Find where the given text appears and provide that cell's center as [x, y] coordinate. 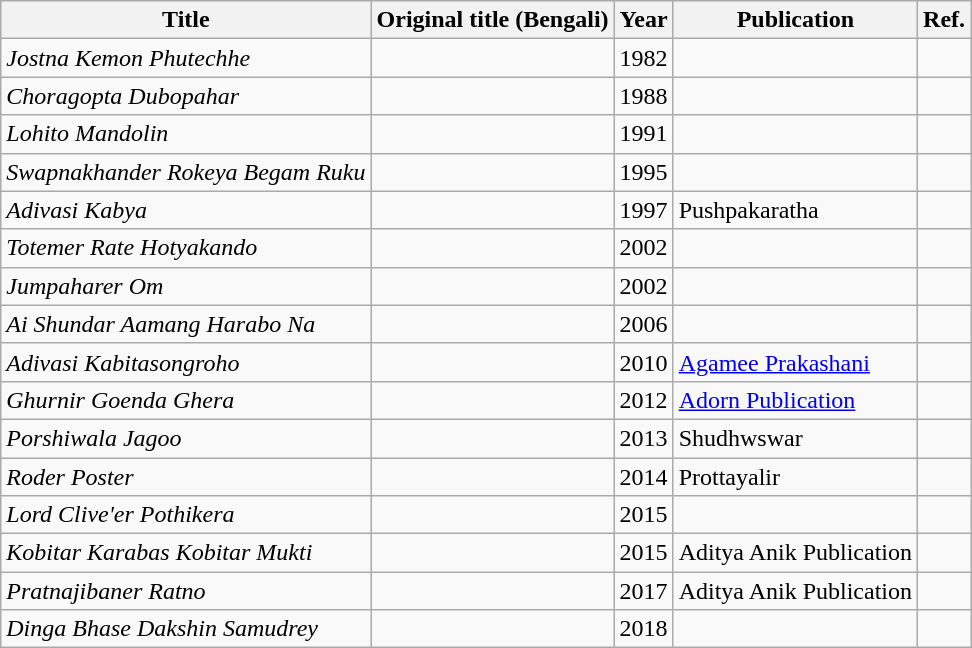
1982 [644, 58]
Ref. [944, 20]
Porshiwala Jagoo [186, 438]
Year [644, 20]
Dinga Bhase Dakshin Samudrey [186, 629]
Lord Clive'er Pothikera [186, 515]
Kobitar Karabas Kobitar Mukti [186, 553]
Shudhwswar [795, 438]
Pushpakaratha [795, 210]
Adivasi Kabya [186, 210]
Adorn Publication [795, 400]
Choragopta Dubopahar [186, 96]
Jostna Kemon Phutechhe [186, 58]
Ai Shundar Aamang Harabo Na [186, 324]
Title [186, 20]
1991 [644, 134]
Adivasi Kabitasongroho [186, 362]
2013 [644, 438]
Swapnakhander Rokeya Begam Ruku [186, 172]
Original title (Bengali) [492, 20]
2018 [644, 629]
1997 [644, 210]
1995 [644, 172]
Prottayalir [795, 477]
Publication [795, 20]
Pratnajibaner Ratno [186, 591]
2006 [644, 324]
Agamee Prakashani [795, 362]
Ghurnir Goenda Ghera [186, 400]
2012 [644, 400]
2010 [644, 362]
1988 [644, 96]
2014 [644, 477]
2017 [644, 591]
Lohito Mandolin [186, 134]
Totemer Rate Hotyakando [186, 248]
Jumpaharer Om [186, 286]
Roder Poster [186, 477]
